Search for the cell housing the specified text and yield its [X, Y] center coordinate. 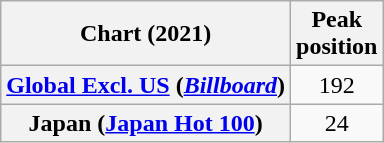
24 [337, 123]
Global Excl. US (Billboard) [146, 85]
Peakposition [337, 34]
192 [337, 85]
Chart (2021) [146, 34]
Japan (Japan Hot 100) [146, 123]
